Return the (x, y) coordinate for the center point of the cell that contains the specified text.  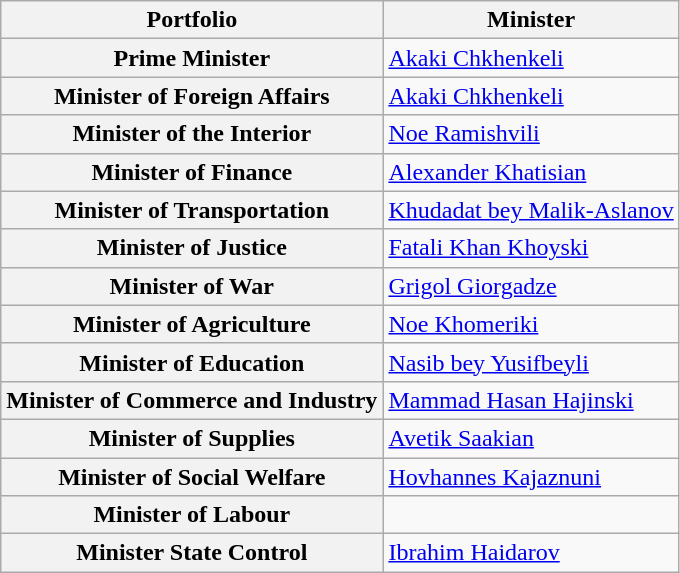
Minister of Foreign Affairs (192, 96)
Avetik Saakian (531, 438)
Fatali Khan Khoyski (531, 248)
Prime Minister (192, 58)
Alexander Khatisian (531, 172)
Minister of Labour (192, 515)
Minister of Education (192, 362)
Minister of Agriculture (192, 324)
Khudadat bey Malik-Aslanov (531, 210)
Grigol Giorgadze (531, 286)
Portfolio (192, 20)
Noe Ramishvili (531, 134)
Noe Khomeriki (531, 324)
Minister State Control (192, 553)
Minister of Supplies (192, 438)
Ibrahim Haidarov (531, 553)
Minister of the Interior (192, 134)
Nasib bey Yusifbeyli (531, 362)
Minister of Transportation (192, 210)
Minister of Finance (192, 172)
Mammad Hasan Hajinski (531, 400)
Minister of Social Welfare (192, 477)
Minister of War (192, 286)
Hovhannes Kajaznuni (531, 477)
Minister of Commerce and Industry (192, 400)
Minister of Justice (192, 248)
Minister (531, 20)
